For the text-containing cell, return its midpoint in [x, y] coordinate format. 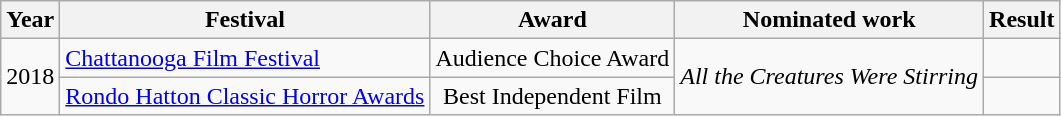
Nominated work [830, 20]
Result [1022, 20]
Year [30, 20]
Chattanooga Film Festival [245, 58]
2018 [30, 77]
Festival [245, 20]
Award [552, 20]
Rondo Hatton Classic Horror Awards [245, 96]
All the Creatures Were Stirring [830, 77]
Audience Choice Award [552, 58]
Best Independent Film [552, 96]
